Search for the cell housing the specified text and yield its (x, y) center coordinate. 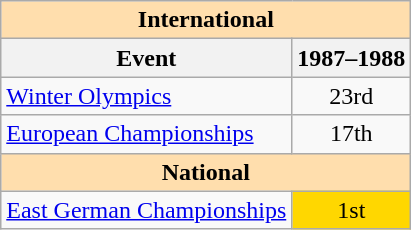
Event (146, 58)
Winter Olympics (146, 96)
European Championships (146, 134)
1987–1988 (352, 58)
National (206, 172)
International (206, 20)
23rd (352, 96)
17th (352, 134)
East German Championships (146, 210)
1st (352, 210)
